Scan for the cell matching the given text and deliver its [X, Y] coordinate at center. 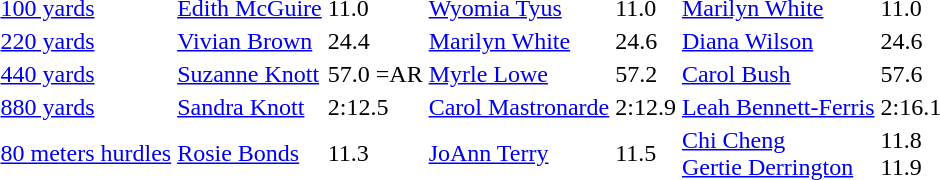
Vivian Brown [250, 41]
Suzanne Knott [250, 74]
Leah Bennett-Ferris [778, 107]
Carol Bush [778, 74]
Carol Mastronarde [519, 107]
Diana Wilson [778, 41]
Sandra Knott [250, 107]
Myrle Lowe [519, 74]
Marilyn White [519, 41]
24.4 [375, 41]
2:12.5 [375, 107]
57.0 =AR [375, 74]
57.2 [646, 74]
2:12.9 [646, 107]
24.6 [646, 41]
